Detect which cell encompasses the target text, then output its [x, y] center coordinate. 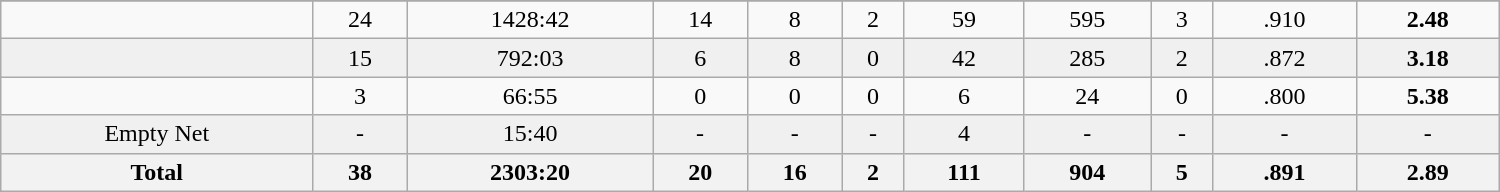
5 [1182, 172]
111 [964, 172]
16 [794, 172]
20 [700, 172]
Empty Net [157, 134]
59 [964, 20]
285 [1088, 58]
595 [1088, 20]
.800 [1284, 96]
2303:20 [530, 172]
.891 [1284, 172]
904 [1088, 172]
38 [360, 172]
1428:42 [530, 20]
3.18 [1428, 58]
4 [964, 134]
15:40 [530, 134]
.910 [1284, 20]
Total [157, 172]
66:55 [530, 96]
.872 [1284, 58]
2.89 [1428, 172]
14 [700, 20]
42 [964, 58]
792:03 [530, 58]
2.48 [1428, 20]
15 [360, 58]
5.38 [1428, 96]
